Detect which cell encompasses the target text, then output its [x, y] center coordinate. 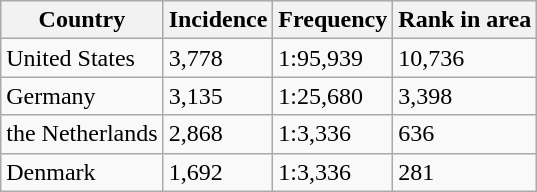
Denmark [82, 172]
Frequency [333, 20]
636 [465, 134]
281 [465, 172]
Germany [82, 96]
the Netherlands [82, 134]
2,868 [218, 134]
10,736 [465, 58]
3,135 [218, 96]
1,692 [218, 172]
Rank in area [465, 20]
Incidence [218, 20]
3,398 [465, 96]
Country [82, 20]
United States [82, 58]
1:95,939 [333, 58]
3,778 [218, 58]
1:25,680 [333, 96]
